Return [x, y] of the center of cell containing provided text 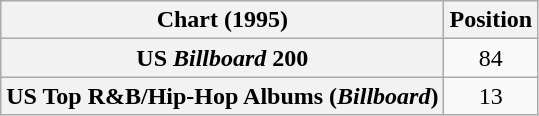
US Top R&B/Hip-Hop Albums (Billboard) [222, 96]
Chart (1995) [222, 20]
13 [491, 96]
US Billboard 200 [222, 58]
Position [491, 20]
84 [491, 58]
